Find where the given text appears and provide that cell's center as [x, y] coordinate. 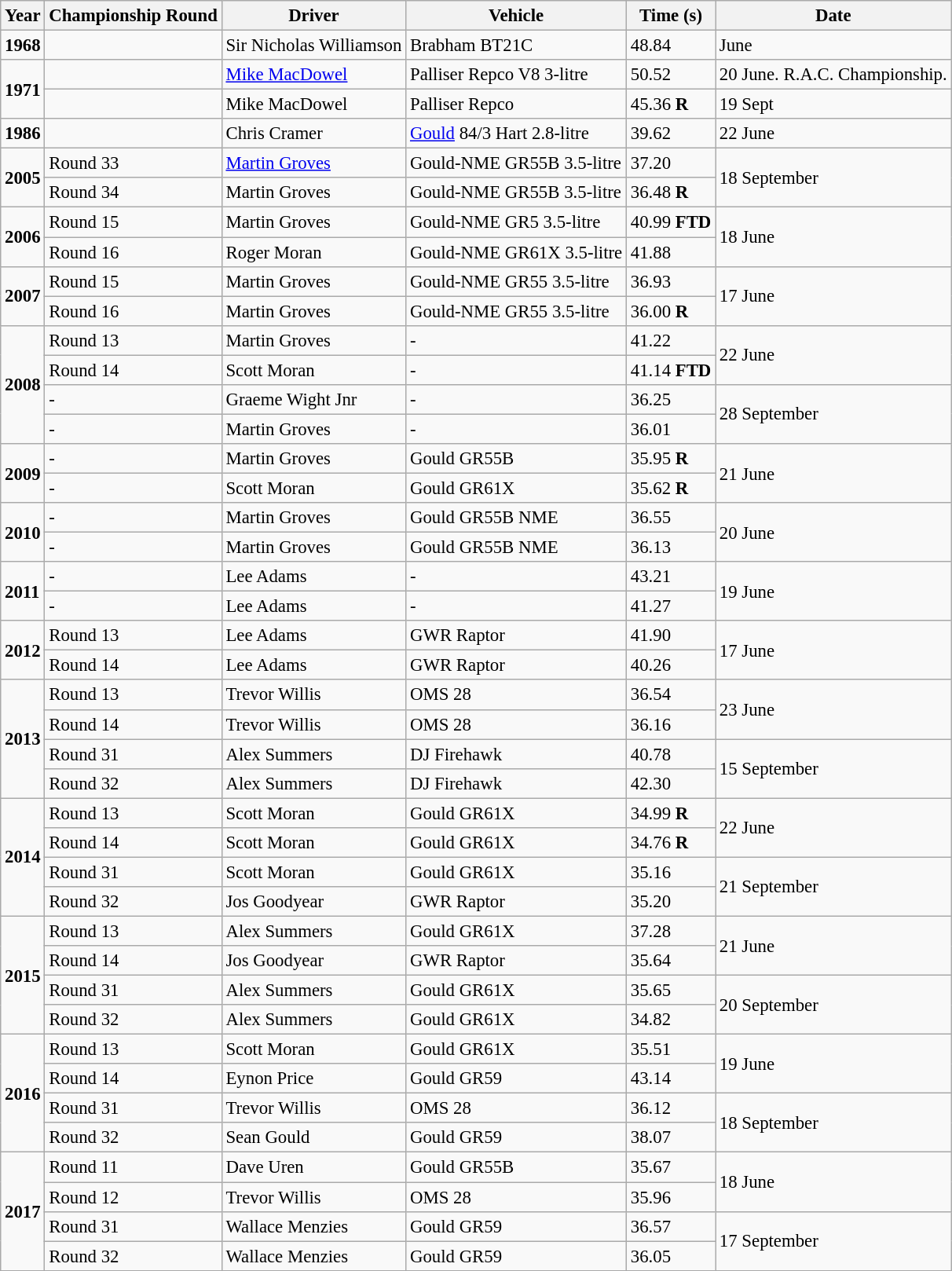
Gould 84/3 Hart 2.8-litre [517, 134]
37.20 [671, 163]
Vehicle [517, 16]
June [833, 46]
41.88 [671, 252]
Graeme Wight Jnr [314, 400]
40.78 [671, 754]
35.16 [671, 872]
41.27 [671, 606]
35.62 R [671, 488]
36.57 [671, 1226]
36.01 [671, 429]
36.48 R [671, 192]
37.28 [671, 931]
Time (s) [671, 16]
Chris Cramer [314, 134]
36.16 [671, 724]
36.25 [671, 400]
1968 [23, 46]
15 September [833, 768]
Brabham BT21C [517, 46]
2017 [23, 1211]
36.12 [671, 1108]
Roger Moran [314, 252]
1986 [23, 134]
2013 [23, 739]
2014 [23, 857]
42.30 [671, 783]
36.13 [671, 548]
2011 [23, 591]
2005 [23, 178]
35.67 [671, 1167]
1971 [23, 90]
38.07 [671, 1138]
41.14 FTD [671, 370]
Palliser Repco [517, 104]
36.05 [671, 1256]
36.55 [671, 518]
Sean Gould [314, 1138]
28 September [833, 415]
Round 33 [134, 163]
45.36 R [671, 104]
2006 [23, 237]
41.90 [671, 635]
21 September [833, 886]
17 September [833, 1241]
2009 [23, 473]
35.96 [671, 1197]
34.99 R [671, 813]
Round 11 [134, 1167]
50.52 [671, 75]
35.20 [671, 902]
2008 [23, 384]
Driver [314, 16]
35.64 [671, 961]
2012 [23, 650]
34.76 R [671, 843]
20 June [833, 533]
35.65 [671, 991]
Eynon Price [314, 1079]
36.93 [671, 281]
Round 12 [134, 1197]
Year [23, 16]
Championship Round [134, 16]
35.51 [671, 1049]
43.14 [671, 1079]
19 Sept [833, 104]
36.00 R [671, 311]
43.21 [671, 577]
Gould-NME GR5 3.5-litre [517, 222]
23 June [833, 710]
20 September [833, 1005]
2007 [23, 295]
36.54 [671, 695]
Palliser Repco V8 3-litre [517, 75]
40.26 [671, 665]
34.82 [671, 1020]
41.22 [671, 340]
20 June. R.A.C. Championship. [833, 75]
Gould-NME GR61X 3.5-litre [517, 252]
Round 34 [134, 192]
Sir Nicholas Williamson [314, 46]
40.99 FTD [671, 222]
Date [833, 16]
48.84 [671, 46]
35.95 R [671, 459]
Dave Uren [314, 1167]
2016 [23, 1093]
2015 [23, 975]
39.62 [671, 134]
2010 [23, 533]
